Capture the cell that displays the provided text and extract its [x, y] central coordinate. 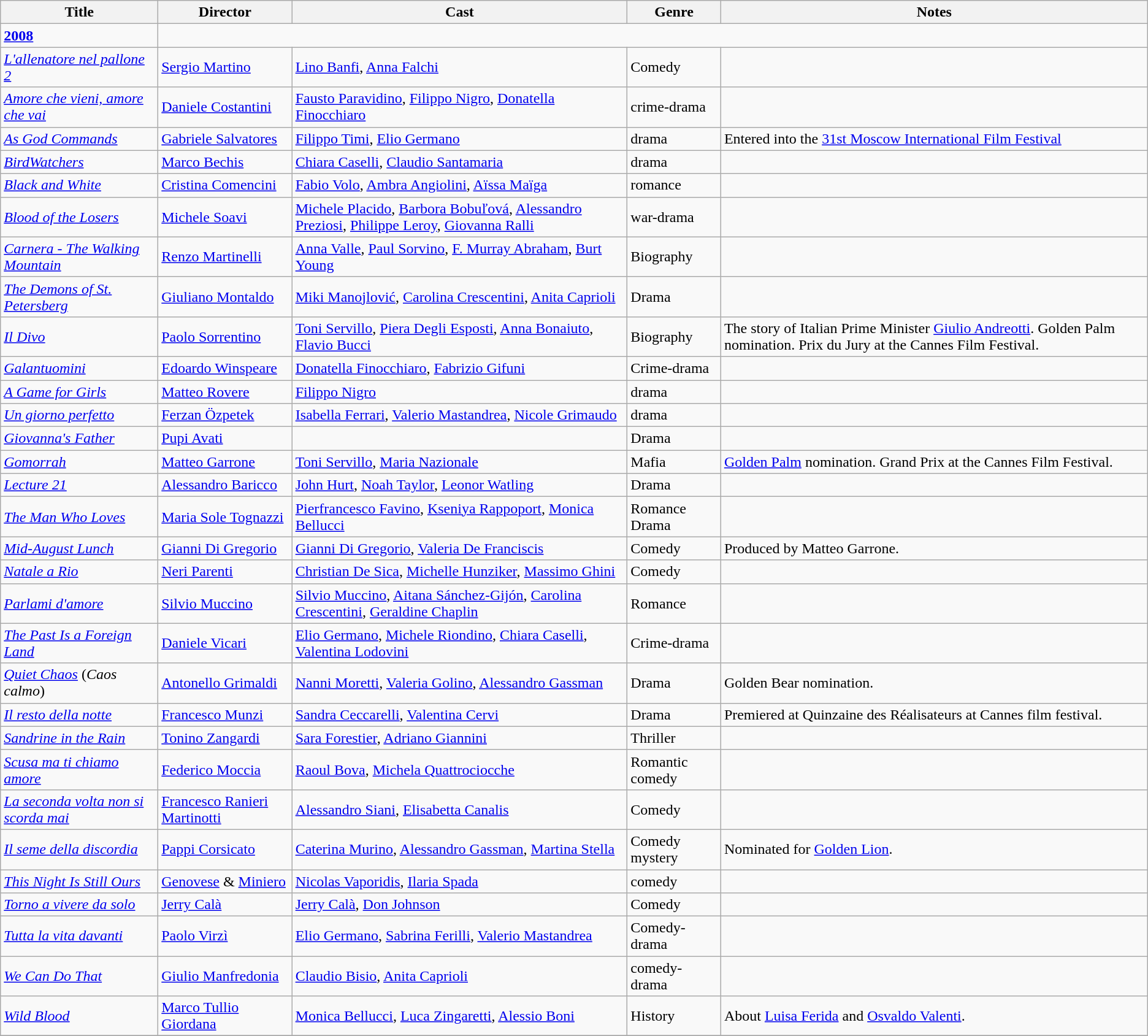
Giovanna's Father [80, 439]
Mid-August Lunch [80, 548]
History [675, 1016]
Carnera - The Walking Mountain [80, 256]
Michele Soavi [225, 217]
Genovese & Miniero [225, 881]
Francesco Ranieri Martinotti [225, 810]
Quiet Chaos (Caos calmo) [80, 683]
A Game for Girls [80, 392]
Filippo Nigro [460, 392]
The story of Italian Prime Minister Giulio Andreotti. Golden Palm nomination. Prix du Jury at the Cannes Film Festival. [934, 336]
Isabella Ferrari, Valerio Mastandrea, Nicole Grimaudo [460, 415]
Alessandro Siani, Elisabetta Canalis [460, 810]
Torno a vivere da solo [80, 905]
Il Divo [80, 336]
romance [675, 185]
Gomorrah [80, 462]
comedy-drama [675, 977]
Matteo Garrone [225, 462]
The Man Who Loves [80, 516]
Tonino Zangardi [225, 738]
Gabriele Salvatores [225, 139]
Tutta la vita davanti [80, 936]
The Past Is a Foreign Land [80, 643]
Pierfrancesco Favino, Kseniya Rappoport, Monica Bellucci [460, 516]
Toni Servillo, Maria Nazionale [460, 462]
Giulio Manfredonia [225, 977]
Federico Moccia [225, 769]
Il resto della notte [80, 715]
Comedy-drama [675, 936]
Romance Drama [675, 516]
Monica Bellucci, Luca Zingaretti, Alessio Boni [460, 1016]
Anna Valle, Paul Sorvino, F. Murray Abraham, Burt Young [460, 256]
Galantuomini [80, 368]
Fabio Volo, Ambra Angiolini, Aïssa Maïga [460, 185]
BirdWatchers [80, 162]
Elio Germano, Sabrina Ferilli, Valerio Mastandrea [460, 936]
La seconda volta non si scorda mai [80, 810]
Renzo Martinelli [225, 256]
Neri Parenti [225, 572]
Sandrine in the Rain [80, 738]
Romance [675, 604]
Maria Sole Tognazzi [225, 516]
John Hurt, Noah Taylor, Leonor Watling [460, 485]
Amore che vieni, amore che vai [80, 107]
Giuliano Montaldo [225, 297]
Entered into the 31st Moscow International Film Festival [934, 139]
Genre [675, 12]
Wild Blood [80, 1016]
Nominated for Golden Lion. [934, 849]
Sergio Martino [225, 67]
Caterina Murino, Alessandro Gassman, Martina Stella [460, 849]
2008 [80, 36]
Nicolas Vaporidis, Ilaria Spada [460, 881]
Pupi Avati [225, 439]
This Night Is Still Ours [80, 881]
Raoul Bova, Michela Quattrociocche [460, 769]
Miki Manojlović, Carolina Crescentini, Anita Caprioli [460, 297]
Gianni Di Gregorio [225, 548]
crime-drama [675, 107]
comedy [675, 881]
Silvio Muccino [225, 604]
Il seme della discordia [80, 849]
Parlami d'amore [80, 604]
Claudio Bisio, Anita Caprioli [460, 977]
Produced by Matteo Garrone. [934, 548]
Antonello Grimaldi [225, 683]
Blood of the Losers [80, 217]
Filippo Timi, Elio Germano [460, 139]
Donatella Finocchiaro, Fabrizio Gifuni [460, 368]
Gianni Di Gregorio, Valeria De Franciscis [460, 548]
Sara Forestier, Adriano Giannini [460, 738]
We Can Do That [80, 977]
About Luisa Ferida and Osvaldo Valenti. [934, 1016]
L'allenatore nel pallone 2 [80, 67]
As God Commands [80, 139]
war-drama [675, 217]
Jerry Calà [225, 905]
Paolo Virzì [225, 936]
Marco Bechis [225, 162]
Michele Placido, Barbora Bobuľová, Alessandro Preziosi, Philippe Leroy, Giovanna Ralli [460, 217]
Director [225, 12]
Lino Banfi, Anna Falchi [460, 67]
Title [80, 12]
Chiara Caselli, Claudio Santamaria [460, 162]
Francesco Munzi [225, 715]
Alessandro Baricco [225, 485]
Daniele Vicari [225, 643]
Un giorno perfetto [80, 415]
Edoardo Winspeare [225, 368]
Golden Bear nomination. [934, 683]
Marco Tullio Giordana [225, 1016]
Black and White [80, 185]
Romantic comedy [675, 769]
Golden Palm nomination. Grand Prix at the Cannes Film Festival. [934, 462]
Lecture 21 [80, 485]
Daniele Costantini [225, 107]
Silvio Muccino, Aitana Sánchez-Gijón, Carolina Crescentini, Geraldine Chaplin [460, 604]
Scusa ma ti chiamo amore [80, 769]
Nanni Moretti, Valeria Golino, Alessandro Gassman [460, 683]
Sandra Ceccarelli, Valentina Cervi [460, 715]
Paolo Sorrentino [225, 336]
Pappi Corsicato [225, 849]
Fausto Paravidino, Filippo Nigro, Donatella Finocchiaro [460, 107]
Premiered at Quinzaine des Réalisateurs at Cannes film festival. [934, 715]
Elio Germano, Michele Riondino, Chiara Caselli, Valentina Lodovini [460, 643]
Cristina Comencini [225, 185]
Natale a Rio [80, 572]
The Demons of St. Petersberg [80, 297]
Notes [934, 12]
Comedy mystery [675, 849]
Cast [460, 12]
Toni Servillo, Piera Degli Esposti, Anna Bonaiuto, Flavio Bucci [460, 336]
Jerry Calà, Don Johnson [460, 905]
Ferzan Özpetek [225, 415]
Christian De Sica, Michelle Hunziker, Massimo Ghini [460, 572]
Matteo Rovere [225, 392]
Mafia [675, 462]
Thriller [675, 738]
